Return (x, y) of the center of cell containing provided text 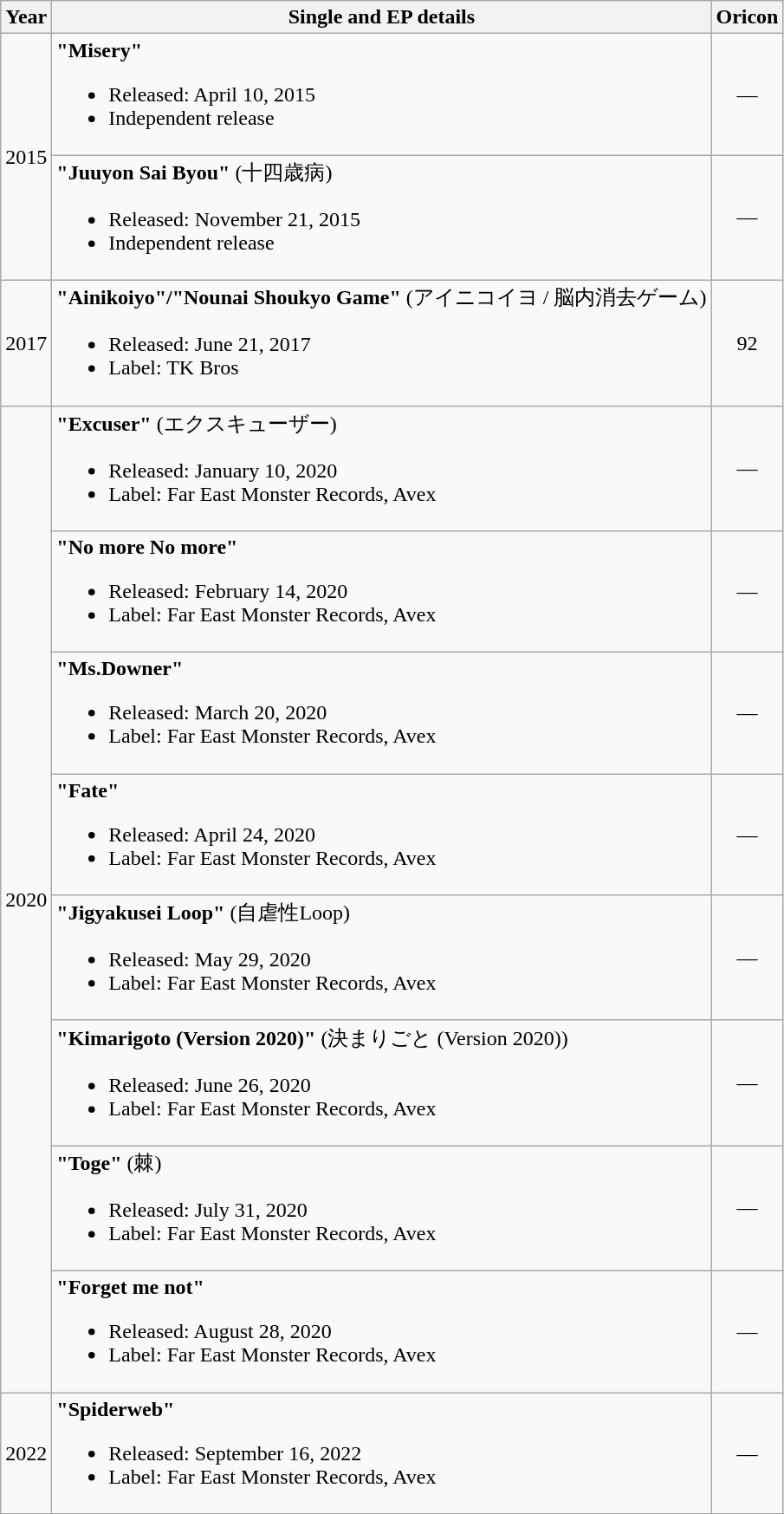
"Juuyon Sai Byou" (十四歳病)Released: November 21, 2015Independent release (381, 218)
Oricon (747, 17)
Year (26, 17)
2022 (26, 1452)
92 (747, 343)
"Kimarigoto (Version 2020)" (決まりごと (Version 2020))Released: June 26, 2020Label: Far East Monster Records, Avex (381, 1083)
"Excuser" (エクスキューザー)Released: January 10, 2020Label: Far East Monster Records, Avex (381, 468)
"Spiderweb"Released: September 16, 2022Label: Far East Monster Records, Avex (381, 1452)
2020 (26, 899)
"No more No more"Released: February 14, 2020Label: Far East Monster Records, Avex (381, 592)
"Ms.Downer"Released: March 20, 2020Label: Far East Monster Records, Avex (381, 713)
"Fate"Released: April 24, 2020Label: Far East Monster Records, Avex (381, 835)
Single and EP details (381, 17)
2015 (26, 158)
"Forget me not"Released: August 28, 2020Label: Far East Monster Records, Avex (381, 1331)
"Jigyakusei Loop" (自虐性Loop)Released: May 29, 2020Label: Far East Monster Records, Avex (381, 958)
"Ainikoiyo"/"Nounai Shoukyo Game" (アイニコイヨ / 脳内消去ゲーム)Released: June 21, 2017Label: TK Bros (381, 343)
2017 (26, 343)
"Toge" (棘)Released: July 31, 2020Label: Far East Monster Records, Avex (381, 1208)
"Misery"Released: April 10, 2015Independent release (381, 94)
